Return [X, Y] of the center of cell containing provided text 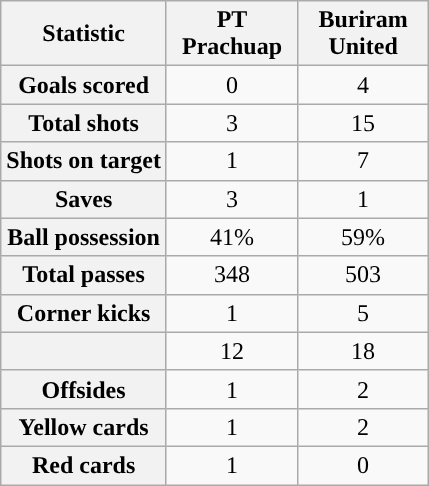
18 [364, 351]
15 [364, 123]
7 [364, 161]
Yellow cards [84, 427]
Statistic [84, 34]
5 [364, 313]
Total shots [84, 123]
PT Prachuap [232, 34]
4 [364, 85]
Buriram United [364, 34]
41% [232, 237]
Goals scored [84, 85]
Saves [84, 199]
348 [232, 275]
Corner kicks [84, 313]
59% [364, 237]
Offsides [84, 389]
12 [232, 351]
Red cards [84, 465]
Total passes [84, 275]
Shots on target [84, 161]
503 [364, 275]
Ball possession [84, 237]
